Capture the cell that displays the provided text and extract its (X, Y) central coordinate. 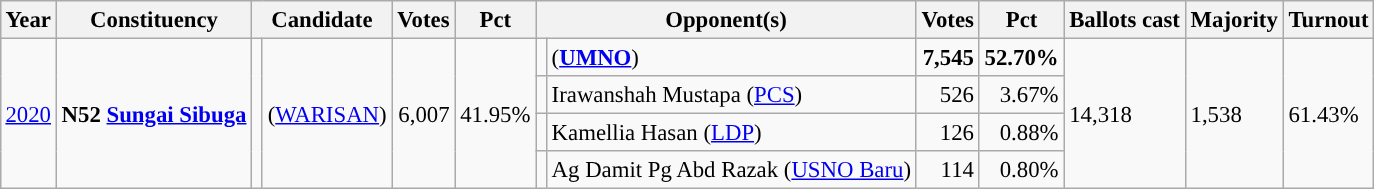
Opponent(s) (726, 20)
Ballots cast (1124, 20)
N52 Sungai Sibuga (154, 113)
(UMNO) (731, 57)
Constituency (154, 20)
6,007 (424, 113)
52.70% (1022, 57)
Irawanshah Mustapa (PCS) (731, 95)
41.95% (496, 113)
61.43% (1328, 113)
0.80% (1022, 170)
0.88% (1022, 133)
(WARISAN) (327, 113)
14,318 (1124, 113)
Turnout (1328, 20)
526 (948, 95)
2020 (28, 113)
Ag Damit Pg Abd Razak (USNO Baru) (731, 170)
126 (948, 133)
Majority (1234, 20)
1,538 (1234, 113)
114 (948, 170)
Candidate (322, 20)
Year (28, 20)
3.67% (1022, 95)
Kamellia Hasan (LDP) (731, 133)
7,545 (948, 57)
